Find where the given text appears and provide that cell's center as (x, y) coordinate. 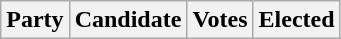
Candidate (128, 20)
Party (35, 20)
Votes (220, 20)
Elected (296, 20)
